Pinpoint the cell where the given text exists, returning its (x, y) midpoint coordinate. 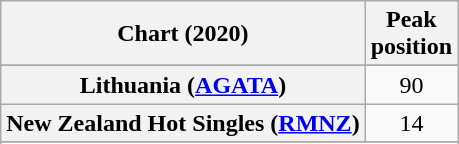
14 (411, 123)
Lithuania (AGATA) (183, 85)
90 (411, 85)
Peakposition (411, 34)
Chart (2020) (183, 34)
New Zealand Hot Singles (RMNZ) (183, 123)
